From the cell containing the given text, extract its center point as (X, Y) coordinate. 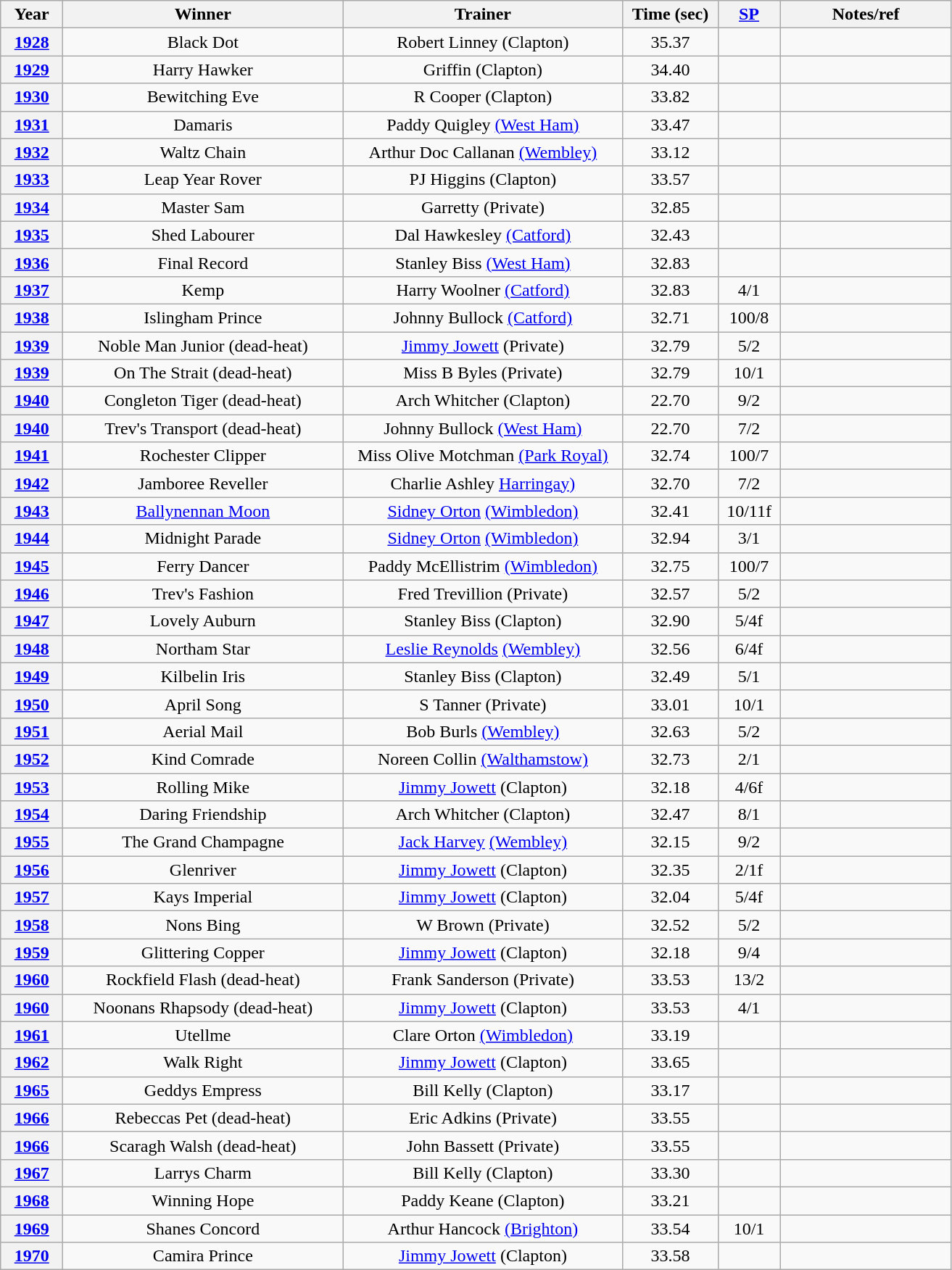
Paddy Quigley (West Ham) (483, 125)
13/2 (749, 980)
100/8 (749, 317)
Garretty (Private) (483, 207)
Year (32, 14)
6/4f (749, 649)
1952 (32, 759)
Camira Prince (203, 1256)
Noonans Rhapsody (dead-heat) (203, 1008)
33.65 (670, 1063)
32.49 (670, 676)
Black Dot (203, 42)
Charlie Ashley Harringay) (483, 483)
Lovely Auburn (203, 621)
4/6f (749, 787)
1961 (32, 1035)
Griffin (Clapton) (483, 70)
1931 (32, 125)
1942 (32, 483)
33.12 (670, 152)
Kemp (203, 290)
The Grand Champagne (203, 842)
Daring Friendship (203, 815)
32.52 (670, 925)
1929 (32, 70)
10/11f (749, 511)
32.56 (670, 649)
1949 (32, 676)
32.94 (670, 539)
Rebeccas Pet (dead-heat) (203, 1118)
S Tanner (Private) (483, 704)
33.47 (670, 125)
1970 (32, 1256)
Kays Imperial (203, 897)
Harry Woolner (Catford) (483, 290)
Utellme (203, 1035)
33.17 (670, 1090)
1947 (32, 621)
33.01 (670, 704)
33.19 (670, 1035)
Clare Orton (Wimbledon) (483, 1035)
W Brown (Private) (483, 925)
R Cooper (Clapton) (483, 97)
33.30 (670, 1173)
Notes/ref (866, 14)
32.71 (670, 317)
Midnight Parade (203, 539)
Glenriver (203, 870)
Jack Harvey (Wembley) (483, 842)
32.63 (670, 731)
Stanley Biss (West Ham) (483, 262)
Kind Comrade (203, 759)
Waltz Chain (203, 152)
Kilbelin Iris (203, 676)
33.54 (670, 1229)
Noreen Collin (Walthamstow) (483, 759)
1950 (32, 704)
1962 (32, 1063)
1945 (32, 566)
Bob Burls (Wembley) (483, 731)
Glittering Copper (203, 952)
On The Strait (dead-heat) (203, 373)
1969 (32, 1229)
32.57 (670, 594)
1965 (32, 1090)
32.73 (670, 759)
35.37 (670, 42)
1941 (32, 456)
1932 (32, 152)
Geddys Empress (203, 1090)
Trev's Transport (dead-heat) (203, 428)
Paddy Keane (Clapton) (483, 1200)
32.04 (670, 897)
April Song (203, 704)
Rockfield Flash (dead-heat) (203, 980)
1934 (32, 207)
1967 (32, 1173)
32.41 (670, 511)
Frank Sanderson (Private) (483, 980)
2/1 (749, 759)
Northam Star (203, 649)
1938 (32, 317)
Leslie Reynolds (Wembley) (483, 649)
32.85 (670, 207)
Robert Linney (Clapton) (483, 42)
Noble Man Junior (dead-heat) (203, 346)
33.82 (670, 97)
1936 (32, 262)
33.21 (670, 1200)
Paddy McEllistrim (Wimbledon) (483, 566)
Winning Hope (203, 1200)
1968 (32, 1200)
1957 (32, 897)
Leap Year Rover (203, 180)
Fred Trevillion (Private) (483, 594)
Dal Hawkesley (Catford) (483, 235)
Ballynennan Moon (203, 511)
Damaris (203, 125)
Rolling Mike (203, 787)
32.15 (670, 842)
3/1 (749, 539)
Shed Labourer (203, 235)
Congleton Tiger (dead-heat) (203, 401)
SP (749, 14)
1954 (32, 815)
Scaragh Walsh (dead-heat) (203, 1145)
32.74 (670, 456)
32.47 (670, 815)
Trainer (483, 14)
1948 (32, 649)
32.70 (670, 483)
32.35 (670, 870)
1956 (32, 870)
Bewitching Eve (203, 97)
Shanes Concord (203, 1229)
1928 (32, 42)
34.40 (670, 70)
9/4 (749, 952)
32.43 (670, 235)
Aerial Mail (203, 731)
PJ Higgins (Clapton) (483, 180)
1935 (32, 235)
Master Sam (203, 207)
Winner (203, 14)
1946 (32, 594)
1943 (32, 511)
Arthur Hancock (Brighton) (483, 1229)
Eric Adkins (Private) (483, 1118)
Johnny Bullock (West Ham) (483, 428)
1937 (32, 290)
1953 (32, 787)
33.58 (670, 1256)
1930 (32, 97)
32.75 (670, 566)
Walk Right (203, 1063)
Jamboree Reveller (203, 483)
John Bassett (Private) (483, 1145)
Arthur Doc Callanan (Wembley) (483, 152)
Nons Bing (203, 925)
Miss B Byles (Private) (483, 373)
Johnny Bullock (Catford) (483, 317)
1958 (32, 925)
1944 (32, 539)
Ferry Dancer (203, 566)
1933 (32, 180)
Miss Olive Motchman (Park Royal) (483, 456)
5/1 (749, 676)
2/1f (749, 870)
Final Record (203, 262)
Jimmy Jowett (Private) (483, 346)
1951 (32, 731)
Trev's Fashion (203, 594)
Time (sec) (670, 14)
1959 (32, 952)
Rochester Clipper (203, 456)
8/1 (749, 815)
1955 (32, 842)
33.57 (670, 180)
32.90 (670, 621)
Islingham Prince (203, 317)
Harry Hawker (203, 70)
Larrys Charm (203, 1173)
